Return [x, y] of the center of cell containing provided text 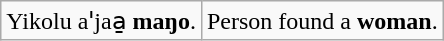
Yikolu aꞌjaa̱ maŋo. [102, 21]
Person found a woman. [322, 21]
